Output the [X, Y] coordinate of the center of the cell containing the given text.  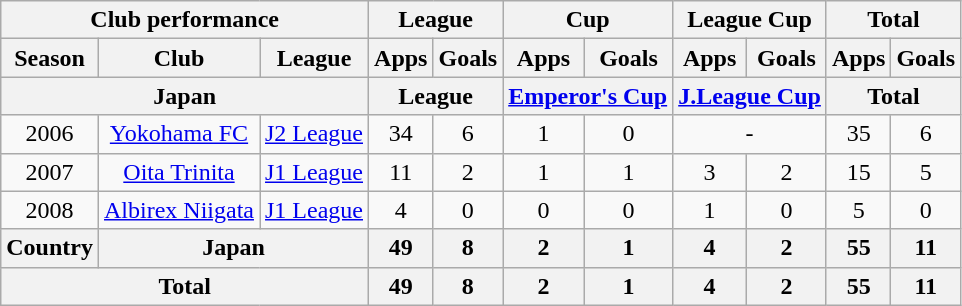
Cup [588, 20]
League Cup [750, 20]
Emperor's Cup [588, 96]
J2 League [314, 134]
Season [50, 58]
Club performance [185, 20]
2006 [50, 134]
- [750, 134]
J.League Cup [750, 96]
Oita Trinita [178, 172]
3 [710, 172]
15 [858, 172]
Albirex Niigata [178, 210]
Yokohama FC [178, 134]
35 [858, 134]
34 [401, 134]
Club [178, 58]
2007 [50, 172]
Country [50, 248]
2008 [50, 210]
